Search for the cell housing the specified text and yield its [x, y] center coordinate. 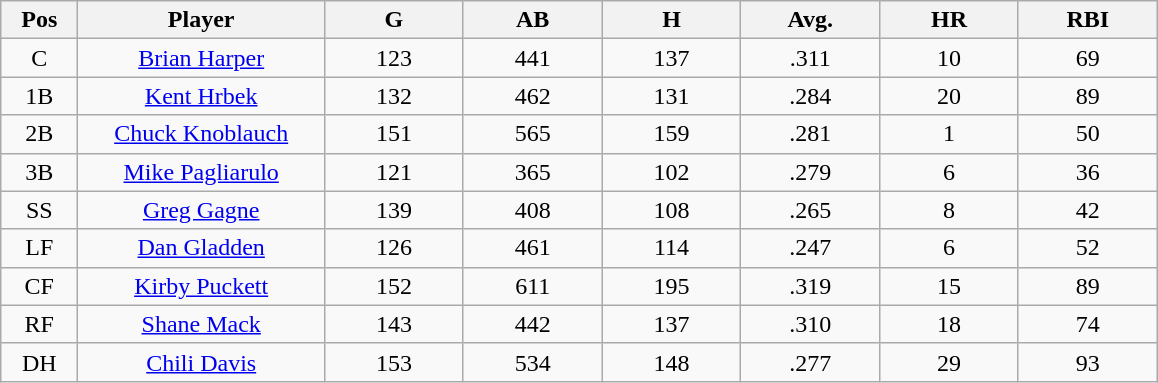
93 [1088, 362]
114 [672, 248]
131 [672, 96]
108 [672, 210]
52 [1088, 248]
611 [532, 286]
20 [950, 96]
AB [532, 20]
LF [40, 248]
15 [950, 286]
151 [394, 134]
H [672, 20]
.277 [810, 362]
RF [40, 324]
Pos [40, 20]
74 [1088, 324]
132 [394, 96]
565 [532, 134]
152 [394, 286]
2B [40, 134]
139 [394, 210]
69 [1088, 58]
461 [532, 248]
3B [40, 172]
123 [394, 58]
1 [950, 134]
G [394, 20]
Shane Mack [202, 324]
462 [532, 96]
SS [40, 210]
159 [672, 134]
Kirby Puckett [202, 286]
126 [394, 248]
DH [40, 362]
195 [672, 286]
Brian Harper [202, 58]
.265 [810, 210]
441 [532, 58]
Chuck Knoblauch [202, 134]
.310 [810, 324]
18 [950, 324]
C [40, 58]
RBI [1088, 20]
365 [532, 172]
153 [394, 362]
148 [672, 362]
534 [532, 362]
50 [1088, 134]
.284 [810, 96]
Dan Gladden [202, 248]
.279 [810, 172]
.319 [810, 286]
143 [394, 324]
.311 [810, 58]
.281 [810, 134]
Player [202, 20]
10 [950, 58]
408 [532, 210]
42 [1088, 210]
Chili Davis [202, 362]
HR [950, 20]
8 [950, 210]
CF [40, 286]
Avg. [810, 20]
102 [672, 172]
.247 [810, 248]
442 [532, 324]
36 [1088, 172]
121 [394, 172]
Mike Pagliarulo [202, 172]
Kent Hrbek [202, 96]
Greg Gagne [202, 210]
1B [40, 96]
29 [950, 362]
